Find where the given text appears and provide that cell's center as (x, y) coordinate. 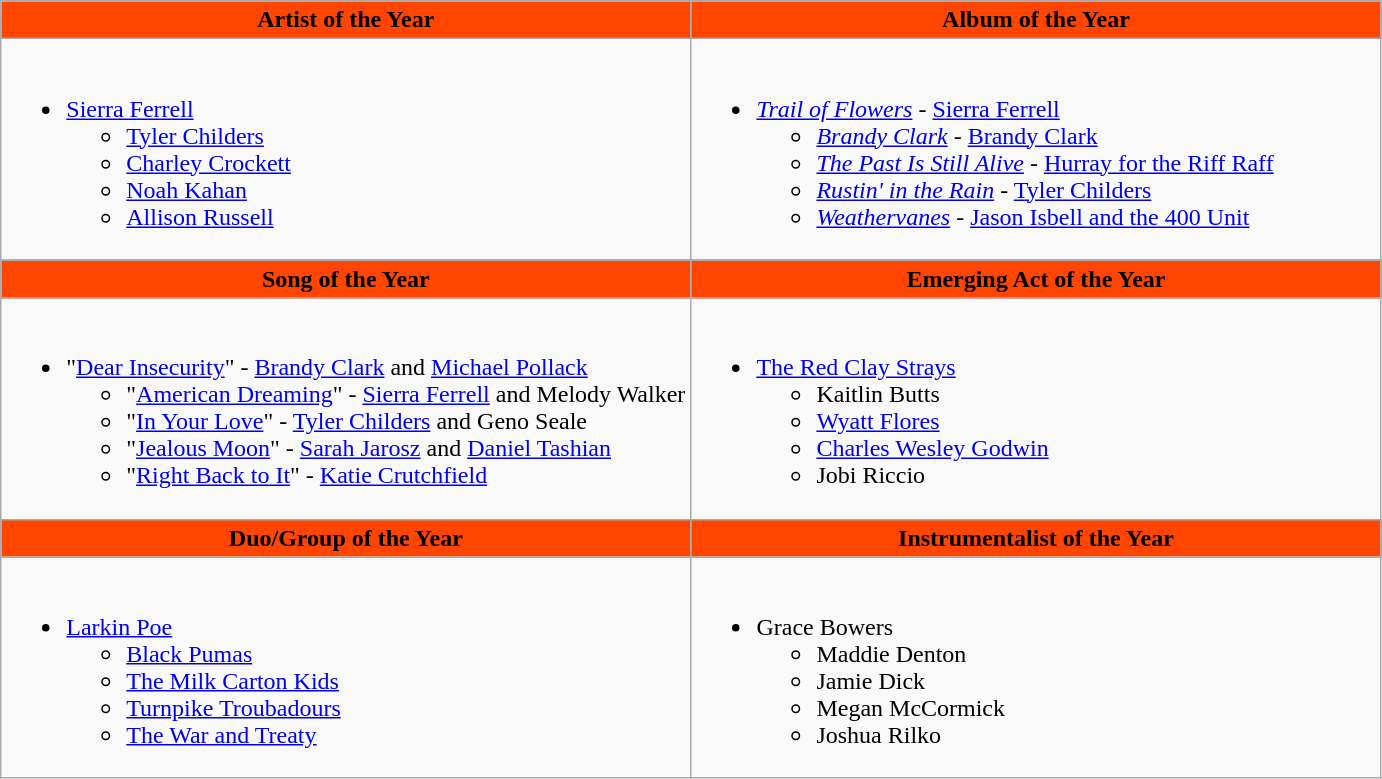
The Red Clay StraysKaitlin ButtsWyatt FloresCharles Wesley GodwinJobi Riccio (1036, 408)
Artist of the Year (346, 20)
Album of the Year (1036, 20)
Grace BowersMaddie DentonJamie DickMegan McCormickJoshua Rilko (1036, 668)
Instrumentalist of the Year (1036, 538)
Larkin PoeBlack PumasThe Milk Carton KidsTurnpike TroubadoursThe War and Treaty (346, 668)
Sierra FerrellTyler ChildersCharley CrockettNoah KahanAllison Russell (346, 150)
Song of the Year (346, 279)
Duo/Group of the Year (346, 538)
Emerging Act of the Year (1036, 279)
